Extract the (x, y) coordinate from the center of the cell holding the provided text.  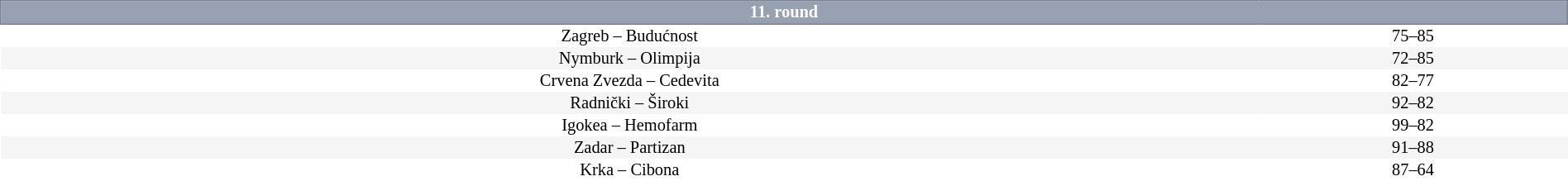
Krka – Cibona (630, 170)
Radnički – Široki (630, 102)
99–82 (1413, 126)
Igokea – Hemofarm (630, 126)
92–82 (1413, 102)
Zadar – Partizan (630, 147)
Zagreb – Budućnost (630, 36)
Crvena Zvezda – Cedevita (630, 81)
82–77 (1413, 81)
87–64 (1413, 170)
75–85 (1413, 36)
11. round (784, 12)
91–88 (1413, 147)
Nymburk – Olimpija (630, 58)
72–85 (1413, 58)
